Output the (x, y) coordinate of the center of the cell containing the given text.  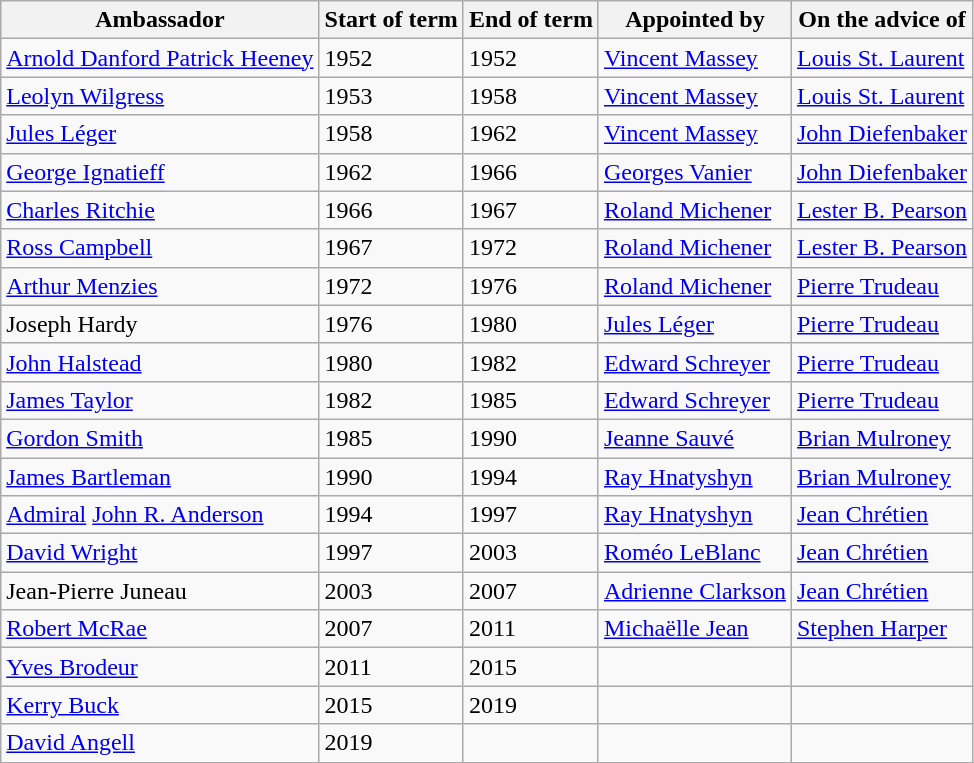
Jean-Pierre Juneau (160, 591)
Arthur Menzies (160, 286)
Start of term (391, 20)
1953 (391, 96)
Gordon Smith (160, 438)
End of term (530, 20)
Ross Campbell (160, 248)
James Taylor (160, 400)
Arnold Danford Patrick Heeney (160, 58)
James Bartleman (160, 477)
Leolyn Wilgress (160, 96)
John Halstead (160, 362)
Admiral John R. Anderson (160, 515)
David Wright (160, 553)
Robert McRae (160, 629)
On the advice of (882, 20)
Stephen Harper (882, 629)
George Ignatieff (160, 172)
Kerry Buck (160, 705)
Joseph Hardy (160, 324)
Michaëlle Jean (694, 629)
Adrienne Clarkson (694, 591)
Jeanne Sauvé (694, 438)
Roméo LeBlanc (694, 553)
Georges Vanier (694, 172)
Appointed by (694, 20)
Ambassador (160, 20)
David Angell (160, 743)
Yves Brodeur (160, 667)
Charles Ritchie (160, 210)
